Determine the [X, Y] coordinate at the center of the cell enclosing the given text.  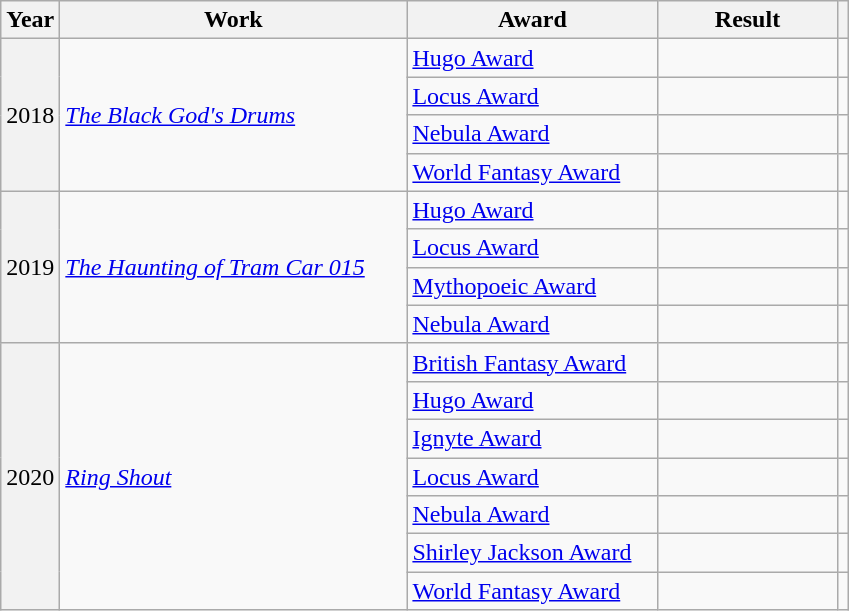
2020 [30, 476]
Mythopoeic Award [532, 286]
Ring Shout [234, 476]
The Haunting of Tram Car 015 [234, 267]
British Fantasy Award [532, 362]
Award [532, 20]
Shirley Jackson Award [532, 553]
2018 [30, 115]
Work [234, 20]
Year [30, 20]
2019 [30, 267]
Result [748, 20]
The Black God's Drums [234, 115]
Ignyte Award [532, 438]
